Find where the given text appears and provide that cell's center as (x, y) coordinate. 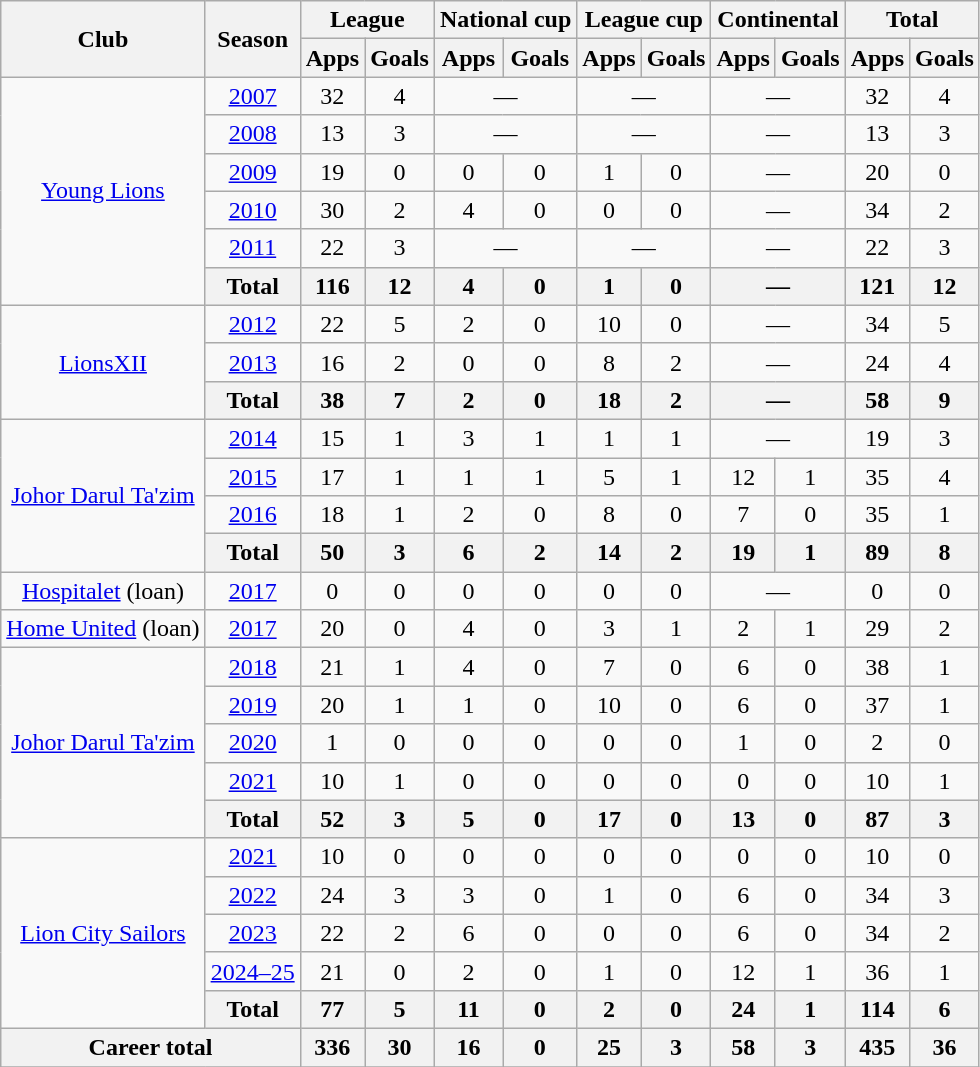
2019 (252, 705)
15 (332, 438)
2009 (252, 172)
336 (332, 1047)
2018 (252, 667)
77 (332, 1009)
9 (945, 400)
Hospitalet (loan) (103, 591)
2012 (252, 324)
116 (332, 286)
2014 (252, 438)
2013 (252, 362)
Lion City Sailors (103, 933)
2024–25 (252, 971)
114 (877, 1009)
435 (877, 1047)
25 (609, 1047)
League cup (644, 20)
2010 (252, 210)
2011 (252, 248)
87 (877, 819)
2016 (252, 515)
National cup (505, 20)
Career total (150, 1047)
29 (877, 629)
Club (103, 39)
2020 (252, 743)
Season (252, 39)
50 (332, 553)
2008 (252, 134)
14 (609, 553)
2015 (252, 477)
121 (877, 286)
2007 (252, 96)
Home United (loan) (103, 629)
89 (877, 553)
Young Lions (103, 191)
11 (468, 1009)
52 (332, 819)
LionsXII (103, 362)
League (367, 20)
Continental (778, 20)
2023 (252, 933)
2022 (252, 895)
37 (877, 705)
